Determine the [X, Y] coordinate at the center of the cell enclosing the given text.  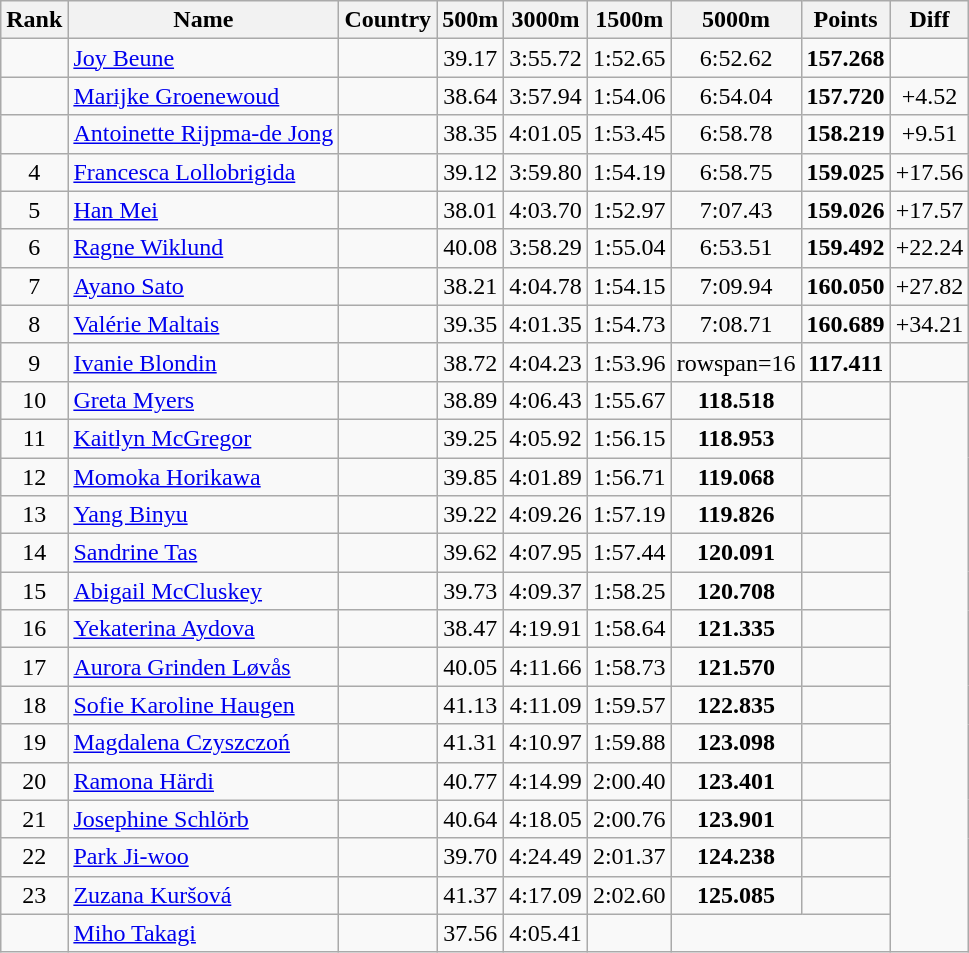
Joy Beune [204, 58]
4:14.99 [546, 781]
4:11.09 [546, 705]
121.570 [736, 667]
Points [846, 20]
39.17 [470, 58]
Rank [34, 20]
118.953 [736, 438]
Kaitlyn McGregor [204, 438]
6:58.78 [736, 134]
7:07.43 [736, 210]
2:00.76 [629, 819]
4:10.97 [546, 743]
Antoinette Rijpma-de Jong [204, 134]
500m [470, 20]
39.70 [470, 857]
123.401 [736, 781]
39.12 [470, 172]
Abigail McCluskey [204, 591]
6:58.75 [736, 172]
3:58.29 [546, 248]
38.64 [470, 96]
1:56.15 [629, 438]
16 [34, 629]
41.37 [470, 895]
1:53.96 [629, 362]
2:01.37 [629, 857]
4:17.09 [546, 895]
Ragne Wiklund [204, 248]
122.835 [736, 705]
123.098 [736, 743]
121.335 [736, 629]
rowspan=16 [736, 362]
40.05 [470, 667]
21 [34, 819]
40.64 [470, 819]
39.25 [470, 438]
38.89 [470, 400]
Name [204, 20]
119.068 [736, 477]
1:58.64 [629, 629]
157.720 [846, 96]
7:08.71 [736, 324]
+17.57 [930, 210]
6 [34, 248]
40.08 [470, 248]
4:04.78 [546, 286]
1500m [629, 20]
39.62 [470, 553]
39.35 [470, 324]
12 [34, 477]
4:04.23 [546, 362]
3:57.94 [546, 96]
2:00.40 [629, 781]
39.73 [470, 591]
Yang Binyu [204, 515]
119.826 [736, 515]
8 [34, 324]
4:01.05 [546, 134]
1:59.88 [629, 743]
1:55.04 [629, 248]
37.56 [470, 933]
124.238 [736, 857]
125.085 [736, 895]
159.026 [846, 210]
1:54.73 [629, 324]
1:52.65 [629, 58]
123.901 [736, 819]
1:54.06 [629, 96]
4:07.95 [546, 553]
Ramona Härdi [204, 781]
1:55.67 [629, 400]
4 [34, 172]
4:09.26 [546, 515]
Yekaterina Aydova [204, 629]
4:11.66 [546, 667]
+4.52 [930, 96]
4:19.91 [546, 629]
38.47 [470, 629]
6:52.62 [736, 58]
18 [34, 705]
3:59.80 [546, 172]
Greta Myers [204, 400]
120.091 [736, 553]
39.85 [470, 477]
17 [34, 667]
23 [34, 895]
1:52.97 [629, 210]
11 [34, 438]
Aurora Grinden Løvås [204, 667]
1:57.19 [629, 515]
40.77 [470, 781]
10 [34, 400]
+9.51 [930, 134]
3000m [546, 20]
4:05.41 [546, 933]
13 [34, 515]
14 [34, 553]
41.13 [470, 705]
15 [34, 591]
4:06.43 [546, 400]
157.268 [846, 58]
Magdalena Czyszczoń [204, 743]
9 [34, 362]
39.22 [470, 515]
7 [34, 286]
3:55.72 [546, 58]
+27.82 [930, 286]
Marijke Groenewoud [204, 96]
1:59.57 [629, 705]
4:05.92 [546, 438]
5000m [736, 20]
160.050 [846, 286]
Momoka Horikawa [204, 477]
19 [34, 743]
5 [34, 210]
38.35 [470, 134]
38.21 [470, 286]
159.025 [846, 172]
+22.24 [930, 248]
Han Mei [204, 210]
22 [34, 857]
1:56.71 [629, 477]
118.518 [736, 400]
7:09.94 [736, 286]
+17.56 [930, 172]
2:02.60 [629, 895]
20 [34, 781]
4:09.37 [546, 591]
6:54.04 [736, 96]
159.492 [846, 248]
38.72 [470, 362]
6:53.51 [736, 248]
Zuzana Kuršová [204, 895]
Francesca Lollobrigida [204, 172]
1:54.15 [629, 286]
4:01.89 [546, 477]
Josephine Schlörb [204, 819]
Ivanie Blondin [204, 362]
1:54.19 [629, 172]
4:18.05 [546, 819]
+34.21 [930, 324]
41.31 [470, 743]
1:58.25 [629, 591]
160.689 [846, 324]
Sandrine Tas [204, 553]
1:57.44 [629, 553]
Country [388, 20]
4:01.35 [546, 324]
1:58.73 [629, 667]
Valérie Maltais [204, 324]
1:53.45 [629, 134]
Miho Takagi [204, 933]
4:24.49 [546, 857]
Park Ji-woo [204, 857]
Sofie Karoline Haugen [204, 705]
158.219 [846, 134]
38.01 [470, 210]
Diff [930, 20]
Ayano Sato [204, 286]
117.411 [846, 362]
120.708 [736, 591]
4:03.70 [546, 210]
